Capture the cell that displays the provided text and extract its [x, y] central coordinate. 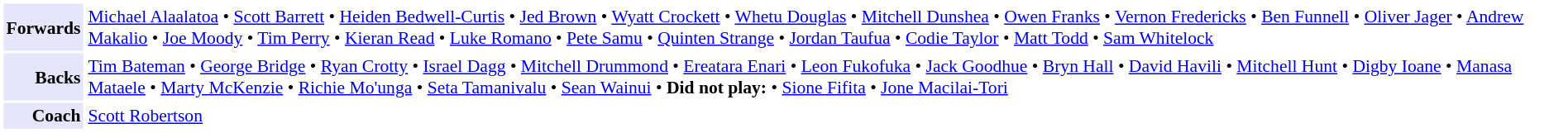
Backs [43, 76]
Forwards [43, 26]
Coach [43, 116]
Scott Robertson [825, 116]
